Find where the given text appears and provide that cell's center as (X, Y) coordinate. 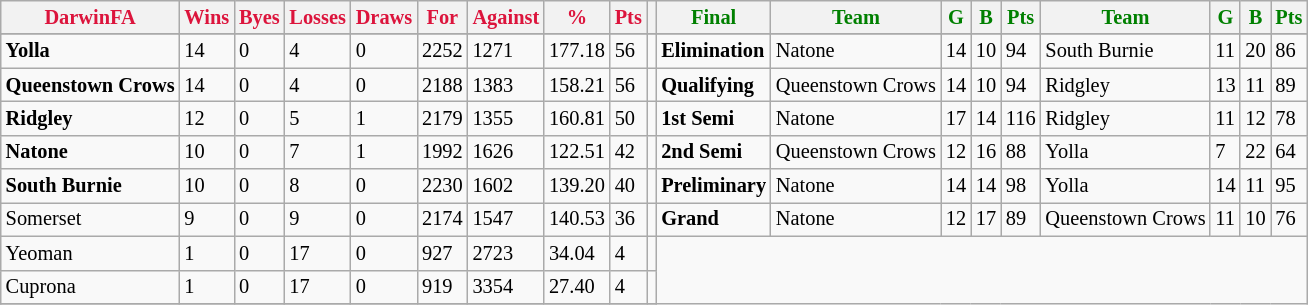
Byes (259, 17)
22 (1255, 152)
DarwinFA (90, 17)
1626 (506, 152)
Cuprona (90, 287)
1st Semi (714, 118)
1383 (506, 85)
95 (1288, 186)
140.53 (577, 219)
2230 (442, 186)
8 (317, 186)
42 (628, 152)
34.04 (577, 253)
Grand (714, 219)
177.18 (577, 51)
1271 (506, 51)
116 (1020, 118)
78 (1288, 118)
2174 (442, 219)
Wins (206, 17)
13 (1225, 85)
% (577, 17)
76 (1288, 219)
1992 (442, 152)
50 (628, 118)
2723 (506, 253)
3354 (506, 287)
2188 (442, 85)
98 (1020, 186)
160.81 (577, 118)
Draws (384, 17)
158.21 (577, 85)
1547 (506, 219)
40 (628, 186)
927 (442, 253)
2252 (442, 51)
139.20 (577, 186)
5 (317, 118)
16 (986, 152)
Against (506, 17)
Elimination (714, 51)
Yeoman (90, 253)
122.51 (577, 152)
Final (714, 17)
20 (1255, 51)
1602 (506, 186)
88 (1020, 152)
919 (442, 287)
1355 (506, 118)
2nd Semi (714, 152)
Somerset (90, 219)
36 (628, 219)
Qualifying (714, 85)
86 (1288, 51)
For (442, 17)
27.40 (577, 287)
Losses (317, 17)
2179 (442, 118)
Preliminary (714, 186)
64 (1288, 152)
